Scan for the cell matching the given text and deliver its (X, Y) coordinate at center. 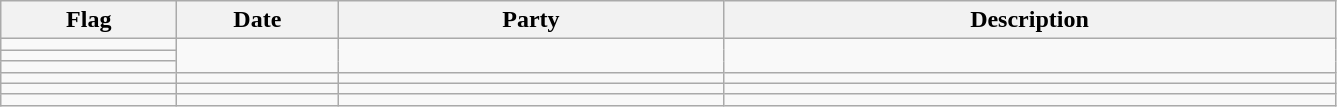
Party (531, 20)
Flag (89, 20)
Date (258, 20)
Description (1030, 20)
